Extract the (x, y) coordinate from the center of the cell holding the provided text.  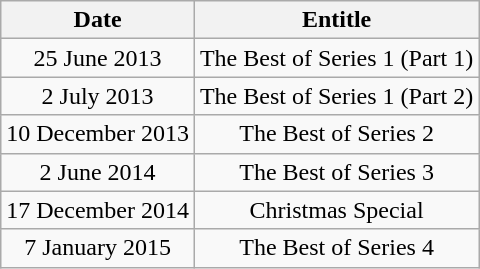
The Best of Series 1 (Part 2) (336, 96)
10 December 2013 (98, 134)
2 July 2013 (98, 96)
Date (98, 20)
The Best of Series 1 (Part 1) (336, 58)
The Best of Series 4 (336, 248)
2 June 2014 (98, 172)
Christmas Special (336, 210)
25 June 2013 (98, 58)
The Best of Series 3 (336, 172)
17 December 2014 (98, 210)
The Best of Series 2 (336, 134)
7 January 2015 (98, 248)
Entitle (336, 20)
